Return (x, y) of the center of cell containing provided text 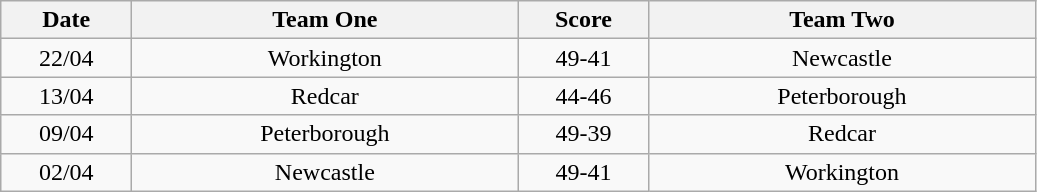
Score (584, 20)
Date (66, 20)
49-39 (584, 134)
09/04 (66, 134)
Team One (325, 20)
02/04 (66, 172)
Team Two (842, 20)
13/04 (66, 96)
22/04 (66, 58)
44-46 (584, 96)
